Capture the cell that displays the provided text and extract its (x, y) central coordinate. 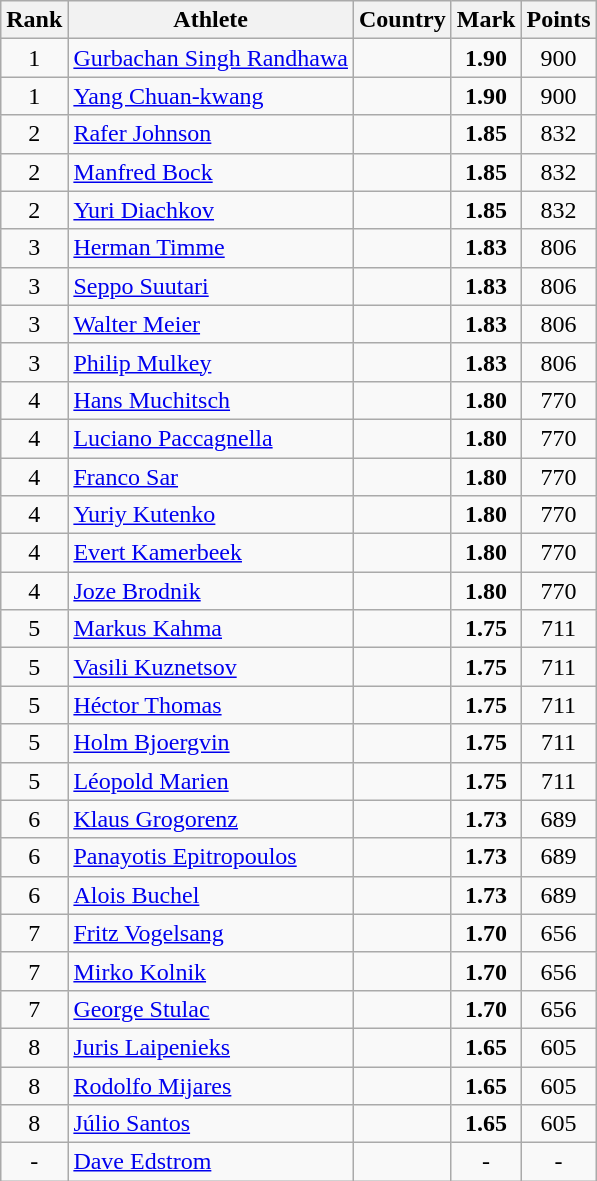
Rodolfo Mijares (211, 1085)
Héctor Thomas (211, 705)
Gurbachan Singh Randhawa (211, 58)
Herman Timme (211, 248)
Fritz Vogelsang (211, 933)
Manfred Bock (211, 172)
Holm Bjoergvin (211, 743)
Klaus Grogorenz (211, 819)
Juris Laipenieks (211, 1047)
Dave Edstrom (211, 1162)
Walter Meier (211, 324)
Athlete (211, 20)
Yuriy Kutenko (211, 515)
Mark (486, 20)
Mirko Kolnik (211, 971)
Joze Brodnik (211, 591)
Panayotis Epitropoulos (211, 857)
George Stulac (211, 1009)
Country (403, 20)
Vasili Kuznetsov (211, 667)
Markus Kahma (211, 629)
Júlio Santos (211, 1124)
Hans Muchitsch (211, 400)
Evert Kamerbeek (211, 553)
Franco Sar (211, 477)
Alois Buchel (211, 895)
Rank (34, 20)
Points (558, 20)
Yuri Diachkov (211, 210)
Rafer Johnson (211, 134)
Yang Chuan-kwang (211, 96)
Léopold Marien (211, 781)
Philip Mulkey (211, 362)
Seppo Suutari (211, 286)
Luciano Paccagnella (211, 438)
